Extract the (X, Y) coordinate from the center of the cell holding the provided text.  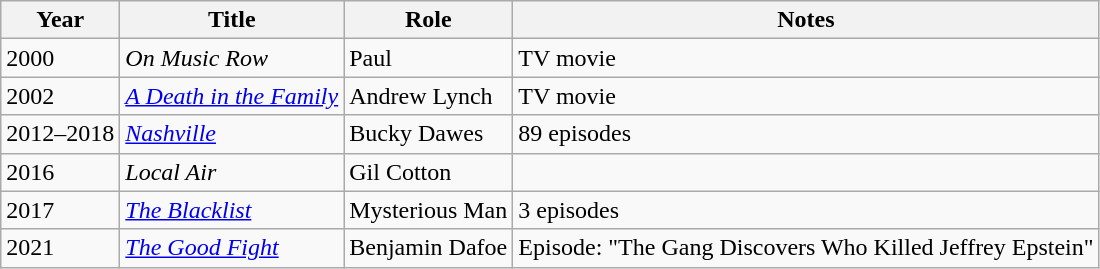
Benjamin Dafoe (428, 248)
Local Air (232, 172)
2012–2018 (60, 134)
Bucky Dawes (428, 134)
2016 (60, 172)
Role (428, 20)
2000 (60, 58)
Andrew Lynch (428, 96)
The Good Fight (232, 248)
2021 (60, 248)
2002 (60, 96)
The Blacklist (232, 210)
89 episodes (806, 134)
Gil Cotton (428, 172)
2017 (60, 210)
3 episodes (806, 210)
Paul (428, 58)
Nashville (232, 134)
Mysterious Man (428, 210)
On Music Row (232, 58)
Title (232, 20)
Notes (806, 20)
Episode: "The Gang Discovers Who Killed Jeffrey Epstein" (806, 248)
Year (60, 20)
A Death in the Family (232, 96)
